Locate the cell with the specified text and output its [x, y] center coordinate. 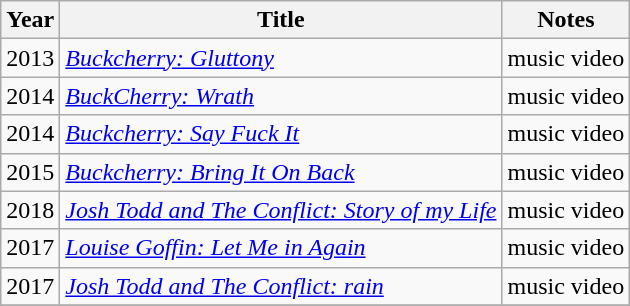
Buckcherry: Gluttony [281, 58]
2018 [30, 210]
Josh Todd and The Conflict: rain [281, 286]
Josh Todd and The Conflict: Story of my Life [281, 210]
Louise Goffin: Let Me in Again [281, 248]
Buckcherry: Say Fuck It [281, 134]
2015 [30, 172]
Notes [566, 20]
Year [30, 20]
Title [281, 20]
2013 [30, 58]
BuckCherry: Wrath [281, 96]
Buckcherry: Bring It On Back [281, 172]
